Capture the cell that displays the provided text and extract its [x, y] central coordinate. 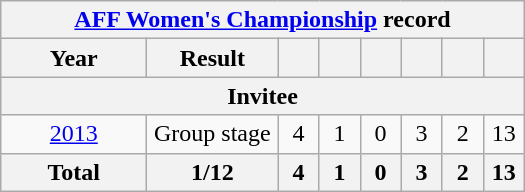
Total [74, 172]
AFF Women's Championship record [263, 20]
Group stage [212, 134]
2013 [74, 134]
1/12 [212, 172]
Year [74, 58]
Result [212, 58]
Invitee [263, 96]
